Extract the (x, y) coordinate from the center of the cell holding the provided text.  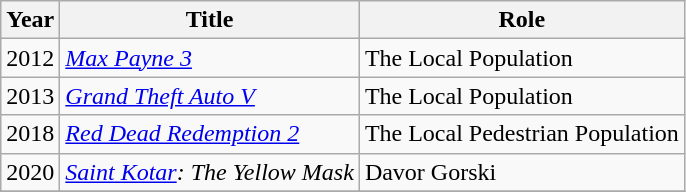
Saint Kotar: The Yellow Mask (210, 172)
Role (522, 20)
Red Dead Redemption 2 (210, 134)
The Local Pedestrian Population (522, 134)
2013 (30, 96)
2020 (30, 172)
Title (210, 20)
Max Payne 3 (210, 58)
Davor Gorski (522, 172)
2018 (30, 134)
Grand Theft Auto V (210, 96)
Year (30, 20)
2012 (30, 58)
